From the cell containing the given text, extract its center point as [x, y] coordinate. 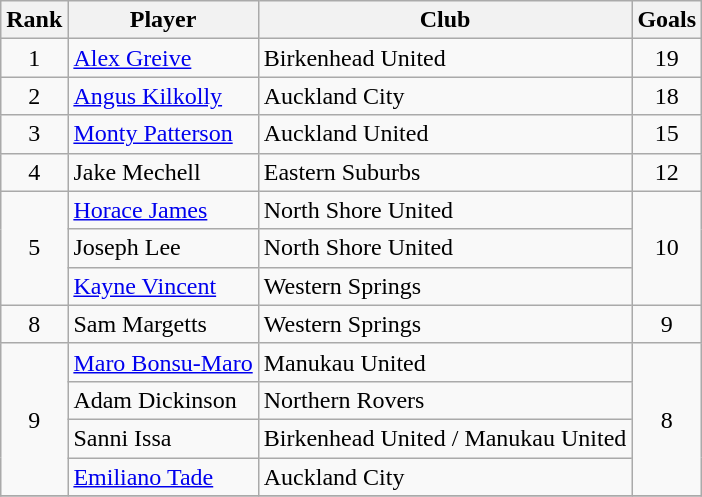
12 [667, 172]
Horace James [163, 210]
1 [34, 58]
Monty Patterson [163, 134]
18 [667, 96]
4 [34, 172]
19 [667, 58]
Player [163, 20]
15 [667, 134]
5 [34, 248]
Angus Kilkolly [163, 96]
Eastern Suburbs [445, 172]
Birkenhead United [445, 58]
Kayne Vincent [163, 286]
Manukau United [445, 362]
Northern Rovers [445, 400]
10 [667, 248]
Club [445, 20]
3 [34, 134]
Joseph Lee [163, 248]
Sam Margetts [163, 324]
Goals [667, 20]
Emiliano Tade [163, 477]
Auckland United [445, 134]
Maro Bonsu-Maro [163, 362]
2 [34, 96]
Birkenhead United / Manukau United [445, 438]
Rank [34, 20]
Adam Dickinson [163, 400]
Jake Mechell [163, 172]
Alex Greive [163, 58]
Sanni Issa [163, 438]
